Find where the given text appears and provide that cell's center as (X, Y) coordinate. 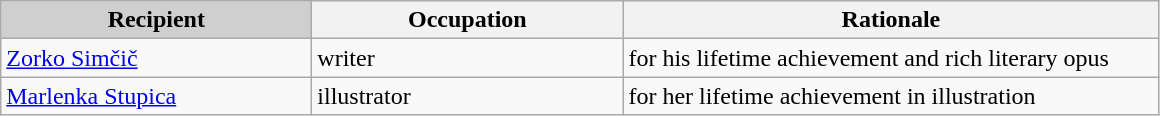
for her lifetime achievement in illustration (891, 96)
illustrator (468, 96)
writer (468, 58)
Marlenka Stupica (156, 96)
Zorko Simčič (156, 58)
Recipient (156, 20)
for his lifetime achievement and rich literary opus (891, 58)
Rationale (891, 20)
Occupation (468, 20)
